Capture the cell that displays the provided text and extract its (X, Y) central coordinate. 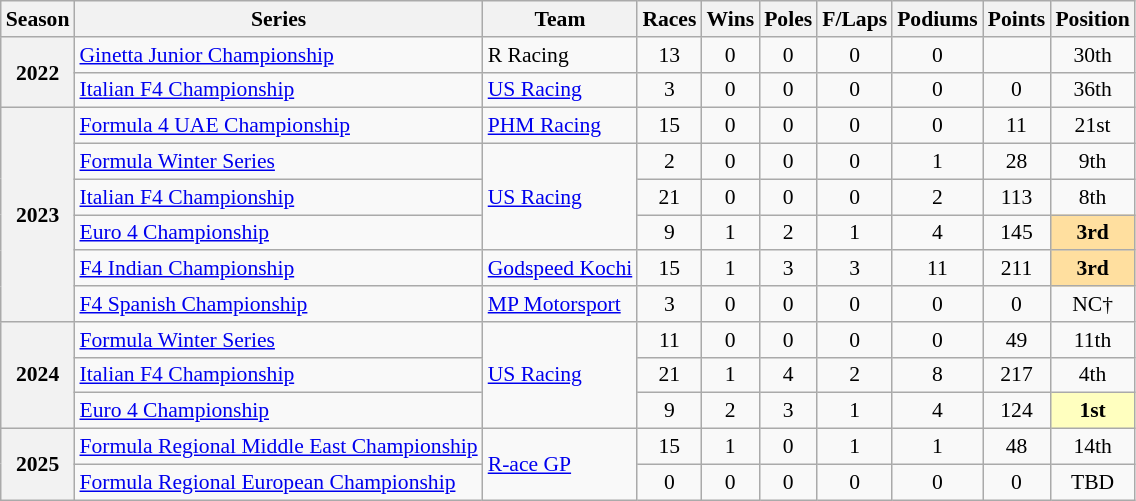
211 (1017, 269)
F/Laps (854, 19)
R-ace GP (560, 464)
PHM Racing (560, 126)
NC† (1092, 304)
Season (38, 19)
49 (1017, 340)
113 (1017, 197)
Godspeed Kochi (560, 269)
36th (1092, 90)
124 (1017, 411)
2024 (38, 376)
14th (1092, 447)
TBD (1092, 482)
Races (669, 19)
11th (1092, 340)
Formula Regional European Championship (278, 482)
F4 Spanish Championship (278, 304)
Ginetta Junior Championship (278, 55)
2023 (38, 215)
Series (278, 19)
F4 Indian Championship (278, 269)
Wins (730, 19)
R Racing (560, 55)
Points (1017, 19)
1st (1092, 411)
48 (1017, 447)
Poles (788, 19)
2025 (38, 464)
21st (1092, 126)
8th (1092, 197)
13 (669, 55)
30th (1092, 55)
Podiums (938, 19)
Team (560, 19)
4th (1092, 375)
28 (1017, 162)
9th (1092, 162)
8 (938, 375)
145 (1017, 233)
Position (1092, 19)
Formula Regional Middle East Championship (278, 447)
MP Motorsport (560, 304)
217 (1017, 375)
Formula 4 UAE Championship (278, 126)
2022 (38, 72)
